Determine the (x, y) coordinate at the center of the cell enclosing the given text.  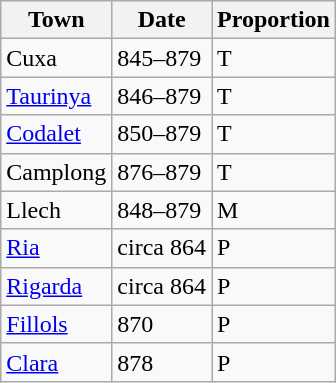
850–879 (162, 134)
Date (162, 20)
878 (162, 362)
Rigarda (56, 286)
Taurinya (56, 96)
Ria (56, 248)
M (274, 210)
Town (56, 20)
Clara (56, 362)
Cuxa (56, 58)
Proportion (274, 20)
848–879 (162, 210)
846–879 (162, 96)
870 (162, 324)
845–879 (162, 58)
Camplong (56, 172)
Codalet (56, 134)
Fillols (56, 324)
Llech (56, 210)
876–879 (162, 172)
